Detect which cell encompasses the target text, then output its (X, Y) center coordinate. 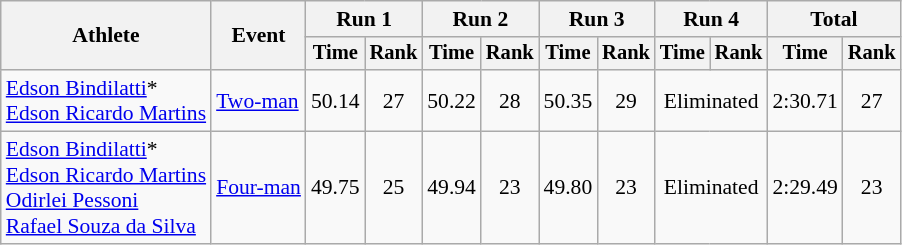
2:30.71 (804, 100)
Event (258, 36)
Total (834, 19)
50.35 (568, 100)
28 (510, 100)
Two-man (258, 100)
49.75 (336, 188)
Run 2 (480, 19)
49.80 (568, 188)
Run 4 (711, 19)
Run 1 (364, 19)
Edson Bindilatti*Edson Ricardo Martins (106, 100)
49.94 (452, 188)
Four-man (258, 188)
Edson Bindilatti*Edson Ricardo MartinsOdirlei PessoniRafael Souza da Silva (106, 188)
2:29.49 (804, 188)
29 (626, 100)
Athlete (106, 36)
50.14 (336, 100)
25 (394, 188)
Run 3 (597, 19)
50.22 (452, 100)
